Output the [x, y] coordinate of the center of the cell containing the given text.  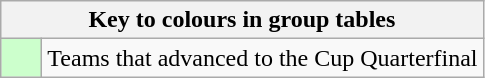
Key to colours in group tables [242, 20]
Teams that advanced to the Cup Quarterfinal [262, 58]
